Search for the cell housing the specified text and yield its (x, y) center coordinate. 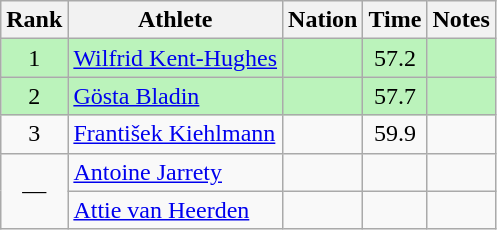
Wilfrid Kent-Hughes (176, 58)
Time (395, 20)
Nation (323, 20)
3 (34, 134)
59.9 (395, 134)
Gösta Bladin (176, 96)
Antoine Jarrety (176, 172)
1 (34, 58)
Rank (34, 20)
2 (34, 96)
— (34, 191)
Notes (461, 20)
Athlete (176, 20)
57.2 (395, 58)
57.7 (395, 96)
Attie van Heerden (176, 210)
František Kiehlmann (176, 134)
